Output the (x, y) coordinate of the center of the cell containing the given text.  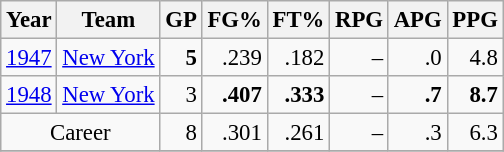
RPG (360, 20)
4.8 (475, 58)
1948 (29, 95)
.7 (418, 95)
.261 (298, 133)
Team (108, 20)
5 (181, 58)
.3 (418, 133)
1947 (29, 58)
8 (181, 133)
3 (181, 95)
.0 (418, 58)
.301 (234, 133)
.407 (234, 95)
.182 (298, 58)
8.7 (475, 95)
PPG (475, 20)
6.3 (475, 133)
Year (29, 20)
APG (418, 20)
Career (80, 133)
.239 (234, 58)
FT% (298, 20)
GP (181, 20)
.333 (298, 95)
FG% (234, 20)
